Scan for the cell matching the given text and deliver its (X, Y) coordinate at center. 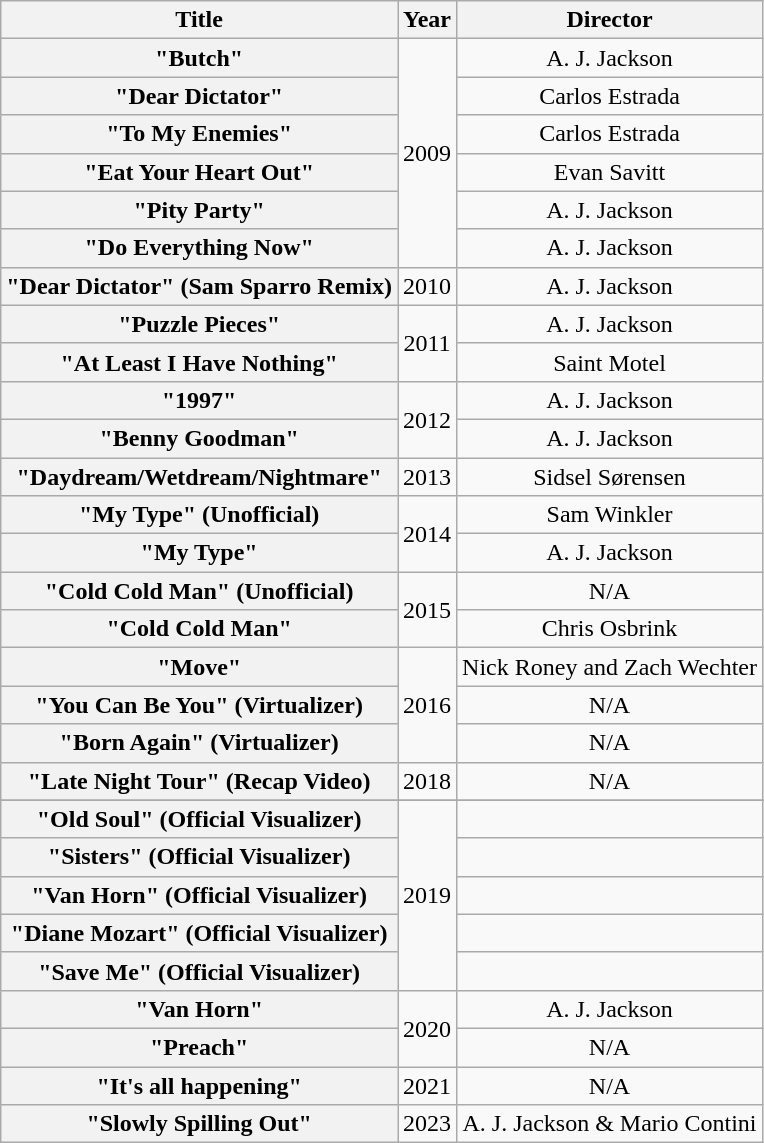
"Late Night Tour" (Recap Video) (200, 781)
Year (428, 20)
2014 (428, 534)
"Van Horn" (Official Visualizer) (200, 895)
A. J. Jackson & Mario Contini (610, 1124)
"Van Horn" (200, 1009)
"You Can Be You" (Virtualizer) (200, 705)
2009 (428, 153)
Chris Osbrink (610, 629)
"To My Enemies" (200, 134)
2011 (428, 343)
2021 (428, 1085)
2015 (428, 610)
"Slowly Spilling Out" (200, 1124)
Title (200, 20)
"At Least I Have Nothing" (200, 362)
"Puzzle Pieces" (200, 324)
"Preach" (200, 1047)
2010 (428, 286)
Evan Savitt (610, 172)
Director (610, 20)
"Butch" (200, 58)
"Daydream/Wetdream/Nightmare" (200, 477)
2023 (428, 1124)
"Cold Cold Man" (200, 629)
2016 (428, 705)
"Old Soul" (Official Visualizer) (200, 819)
"Eat Your Heart Out" (200, 172)
2019 (428, 895)
"Save Me" (Official Visualizer) (200, 971)
"Diane Mozart" (Official Visualizer) (200, 933)
2013 (428, 477)
"Do Everything Now" (200, 248)
Nick Roney and Zach Wechter (610, 667)
"Dear Dictator" (Sam Sparro Remix) (200, 286)
"My Type" (Unofficial) (200, 515)
Sidsel Sørensen (610, 477)
"Move" (200, 667)
"Dear Dictator" (200, 96)
"My Type" (200, 553)
"Cold Cold Man" (Unofficial) (200, 591)
"It's all happening" (200, 1085)
"1997" (200, 400)
"Pity Party" (200, 210)
2012 (428, 419)
Sam Winkler (610, 515)
2018 (428, 781)
2020 (428, 1028)
"Born Again" (Virtualizer) (200, 743)
"Benny Goodman" (200, 438)
"Sisters" (Official Visualizer) (200, 857)
Saint Motel (610, 362)
